From the cell containing the given text, extract its center point as [x, y] coordinate. 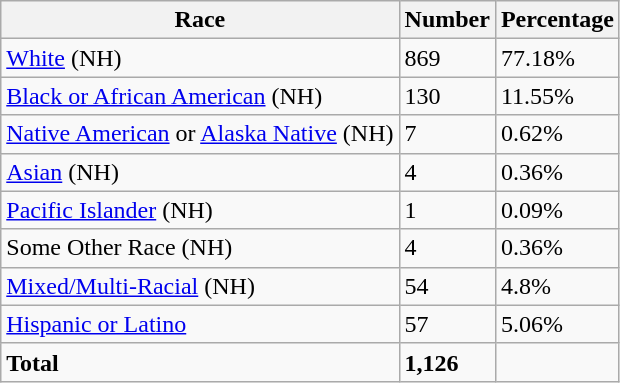
54 [447, 286]
Mixed/Multi-Racial (NH) [200, 286]
Black or African American (NH) [200, 96]
5.06% [557, 324]
0.09% [557, 210]
Some Other Race (NH) [200, 248]
130 [447, 96]
Hispanic or Latino [200, 324]
Percentage [557, 20]
11.55% [557, 96]
0.62% [557, 134]
77.18% [557, 58]
Pacific Islander (NH) [200, 210]
869 [447, 58]
4.8% [557, 286]
White (NH) [200, 58]
1 [447, 210]
1,126 [447, 362]
Asian (NH) [200, 172]
Number [447, 20]
Native American or Alaska Native (NH) [200, 134]
57 [447, 324]
7 [447, 134]
Total [200, 362]
Race [200, 20]
